Search for the cell housing the specified text and yield its (X, Y) center coordinate. 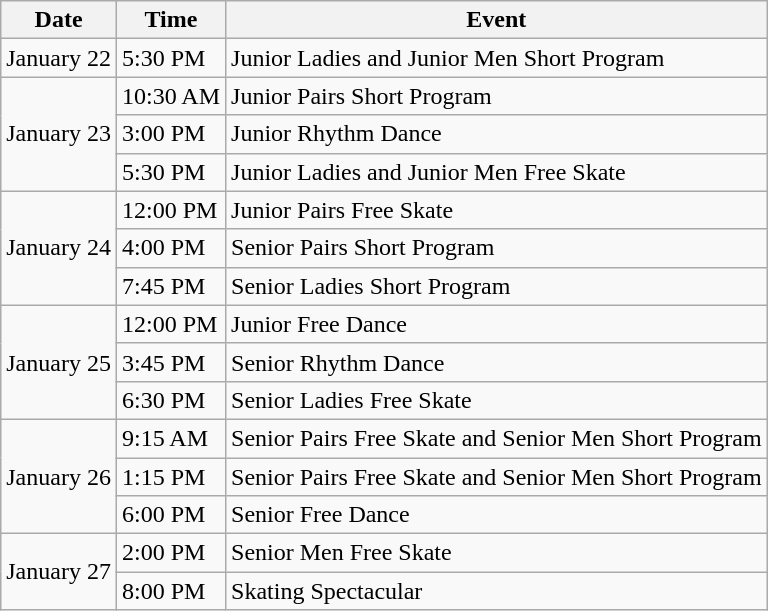
7:45 PM (170, 286)
1:15 PM (170, 477)
Junior Ladies and Junior Men Free Skate (497, 172)
January 22 (59, 58)
Junior Pairs Short Program (497, 96)
4:00 PM (170, 248)
January 24 (59, 248)
Junior Pairs Free Skate (497, 210)
9:15 AM (170, 438)
3:00 PM (170, 134)
Skating Spectacular (497, 591)
Event (497, 20)
Date (59, 20)
8:00 PM (170, 591)
January 27 (59, 572)
3:45 PM (170, 362)
Senior Rhythm Dance (497, 362)
January 26 (59, 476)
6:00 PM (170, 515)
Junior Rhythm Dance (497, 134)
January 23 (59, 134)
Senior Ladies Short Program (497, 286)
Senior Free Dance (497, 515)
Junior Free Dance (497, 324)
Senior Ladies Free Skate (497, 400)
Time (170, 20)
Junior Ladies and Junior Men Short Program (497, 58)
January 25 (59, 362)
10:30 AM (170, 96)
Senior Men Free Skate (497, 553)
Senior Pairs Short Program (497, 248)
6:30 PM (170, 400)
2:00 PM (170, 553)
